Find where the given text appears and provide that cell's center as [x, y] coordinate. 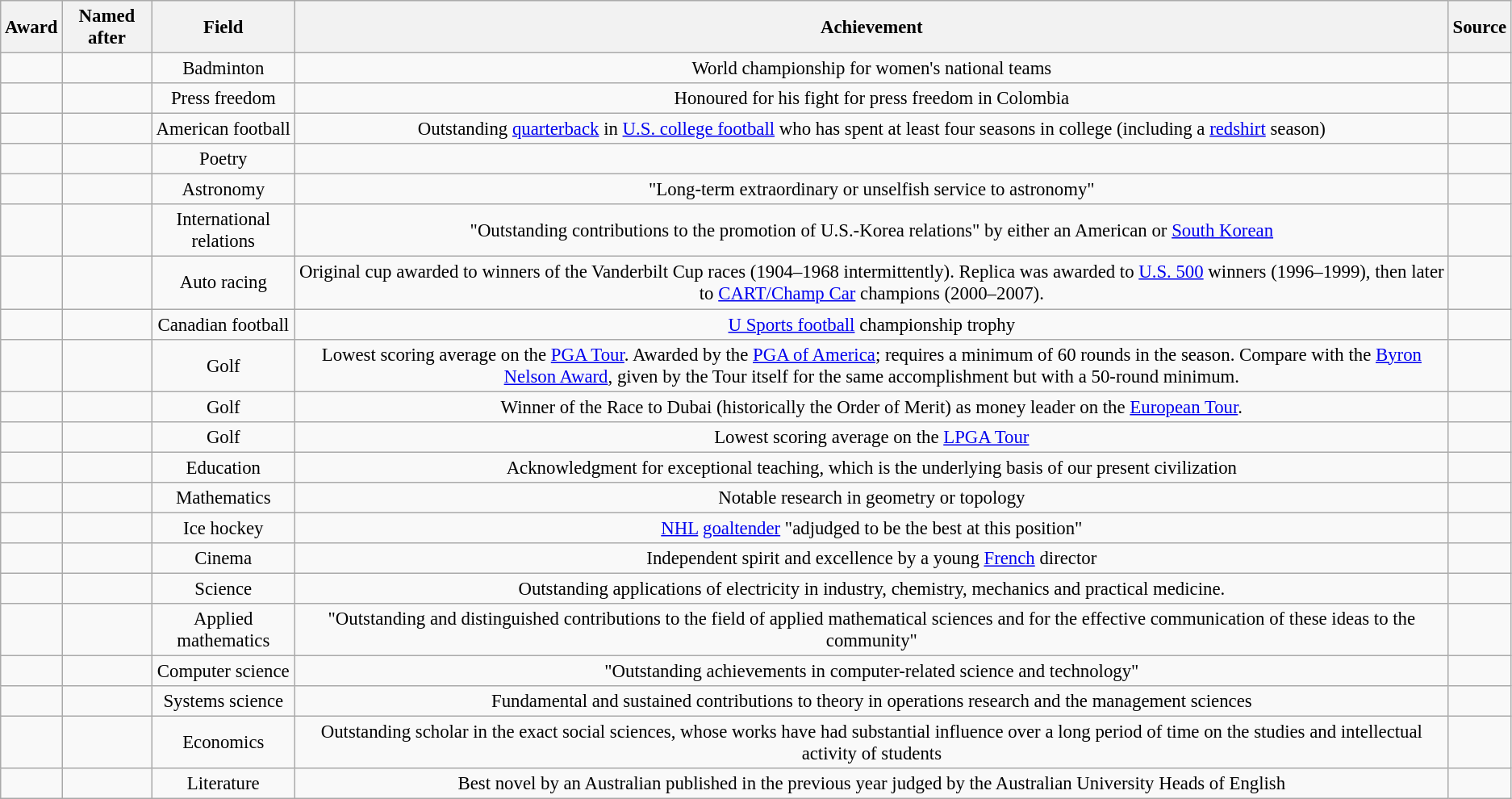
Education [223, 467]
"Long-term extraordinary or unselfish service to astronomy" [871, 190]
Auto racing [223, 282]
Notable research in geometry or topology [871, 498]
Press freedom [223, 98]
Independent spirit and excellence by a young French director [871, 558]
Lowest scoring average on the LPGA Tour [871, 437]
Astronomy [223, 190]
Fundamental and sustained contributions to theory in operations research and the management sciences [871, 701]
Outstanding applications of electricity in industry, chemistry, mechanics and practical medicine. [871, 588]
"Outstanding contributions to the promotion of U.S.-Korea relations" by either an American or South Korean [871, 231]
Honoured for his fight for press freedom in Colombia [871, 98]
Field [223, 27]
Achievement [871, 27]
Applied mathematics [223, 630]
NHL goaltender "adjudged to be the best at this position" [871, 528]
Award [31, 27]
Source [1480, 27]
Computer science [223, 671]
Acknowledgment for exceptional teaching, which is the underlying basis of our present civilization [871, 467]
Science [223, 588]
Economics [223, 743]
"Outstanding achievements in computer-related science and technology" [871, 671]
Winner of the Race to Dubai (historically the Order of Merit) as money leader on the European Tour. [871, 407]
U Sports football championship trophy [871, 324]
Systems science [223, 701]
Poetry [223, 159]
Cinema [223, 558]
Outstanding quarterback in U.S. college football who has spent at least four seasons in college (including a redshirt season) [871, 129]
American football [223, 129]
Literature [223, 784]
Mathematics [223, 498]
Badminton [223, 69]
Ice hockey [223, 528]
Named after [107, 27]
Canadian football [223, 324]
Best novel by an Australian published in the previous year judged by the Australian University Heads of English [871, 784]
World championship for women's national teams [871, 69]
International relations [223, 231]
